For the text-containing cell, return its midpoint in [x, y] coordinate format. 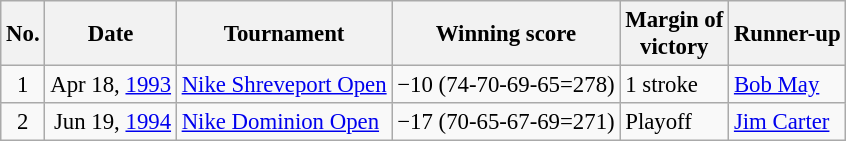
Nike Dominion Open [284, 122]
1 [23, 85]
−17 (70-65-67-69=271) [506, 122]
Apr 18, 1993 [110, 85]
Winning score [506, 34]
Jun 19, 1994 [110, 122]
Margin ofvictory [674, 34]
Date [110, 34]
2 [23, 122]
−10 (74-70-69-65=278) [506, 85]
Bob May [788, 85]
Playoff [674, 122]
No. [23, 34]
Nike Shreveport Open [284, 85]
Jim Carter [788, 122]
1 stroke [674, 85]
Runner-up [788, 34]
Tournament [284, 34]
